Identify which cell holds the provided text, then report its [x, y] central coordinate. 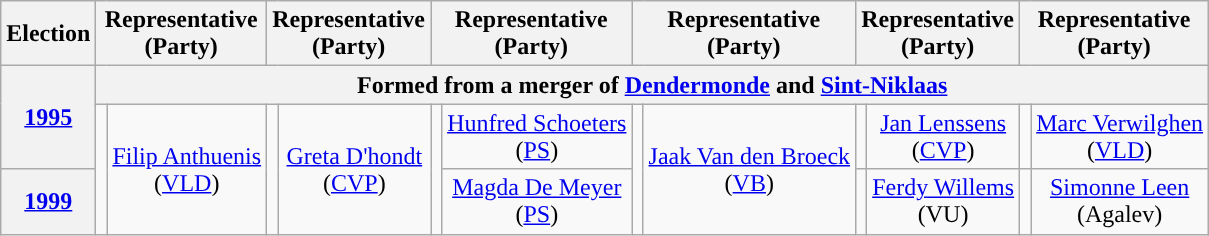
Hunfred Schoeters(PS) [537, 136]
1995 [48, 118]
Ferdy Willems(VU) [944, 202]
1999 [48, 202]
Formed from a merger of Dendermonde and Sint-Niklaas [652, 85]
Filip Anthuenis(VLD) [187, 169]
Marc Verwilghen(VLD) [1120, 136]
Election [48, 34]
Greta D'hondt(CVP) [354, 169]
Jan Lenssens(CVP) [944, 136]
Simonne Leen(Agalev) [1120, 202]
Magda De Meyer(PS) [537, 202]
Jaak Van den Broeck(VB) [750, 169]
